Identify which cell holds the provided text, then report its (x, y) central coordinate. 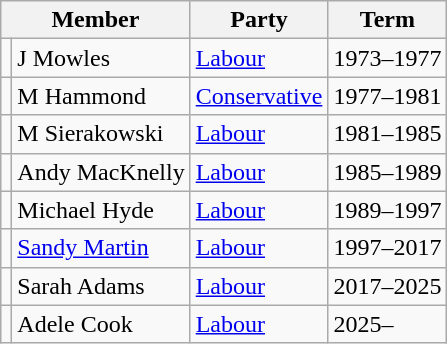
1989–1997 (388, 210)
J Mowles (101, 58)
M Hammond (101, 96)
Conservative (259, 96)
Member (96, 20)
1997–2017 (388, 248)
Michael Hyde (101, 210)
Adele Cook (101, 324)
1973–1977 (388, 58)
M Sierakowski (101, 134)
1977–1981 (388, 96)
Sarah Adams (101, 286)
Sandy Martin (101, 248)
2025– (388, 324)
Andy MacKnelly (101, 172)
Term (388, 20)
2017–2025 (388, 286)
1981–1985 (388, 134)
1985–1989 (388, 172)
Party (259, 20)
